Locate the cell with the specified text and output its [X, Y] center coordinate. 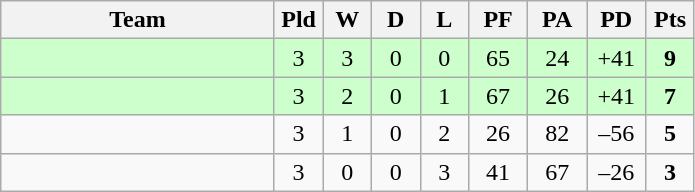
W [348, 20]
7 [670, 96]
–56 [616, 134]
5 [670, 134]
Team [138, 20]
41 [498, 172]
PA [558, 20]
PD [616, 20]
65 [498, 58]
9 [670, 58]
Pts [670, 20]
L [444, 20]
24 [558, 58]
Pld [298, 20]
PF [498, 20]
D [396, 20]
–26 [616, 172]
82 [558, 134]
